Extract the [x, y] coordinate from the center of the cell holding the provided text.  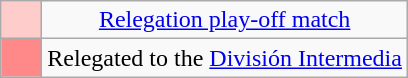
Relegated to the División Intermedia [225, 58]
Relegation play-off match [225, 20]
